From the cell containing the given text, extract its center point as [x, y] coordinate. 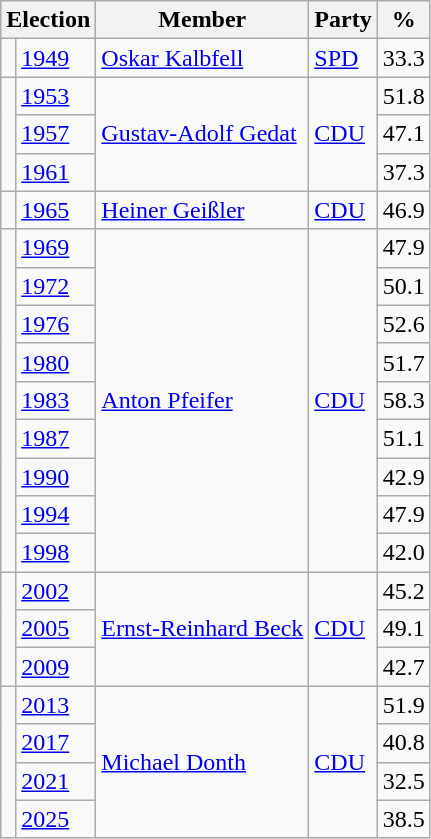
Ernst-Reinhard Beck [202, 629]
1994 [56, 515]
Oskar Kalbfell [202, 58]
1965 [56, 210]
Gustav-Adolf Gedat [202, 134]
1972 [56, 286]
1949 [56, 58]
45.2 [404, 591]
1983 [56, 400]
1969 [56, 248]
51.1 [404, 438]
1961 [56, 172]
Heiner Geißler [202, 210]
Member [202, 20]
Michael Donth [202, 762]
42.0 [404, 553]
1957 [56, 134]
2002 [56, 591]
2005 [56, 629]
42.7 [404, 667]
2013 [56, 705]
2021 [56, 781]
2017 [56, 743]
Election [48, 20]
58.3 [404, 400]
2025 [56, 819]
47.1 [404, 134]
40.8 [404, 743]
51.9 [404, 705]
51.8 [404, 96]
33.3 [404, 58]
37.3 [404, 172]
1990 [56, 477]
Party [343, 20]
1953 [56, 96]
32.5 [404, 781]
1998 [56, 553]
42.9 [404, 477]
1976 [56, 324]
1980 [56, 362]
46.9 [404, 210]
52.6 [404, 324]
51.7 [404, 362]
Anton Pfeifer [202, 400]
2009 [56, 667]
% [404, 20]
SPD [343, 58]
49.1 [404, 629]
50.1 [404, 286]
38.5 [404, 819]
1987 [56, 438]
